Determine the [X, Y] coordinate at the center of the cell enclosing the given text.  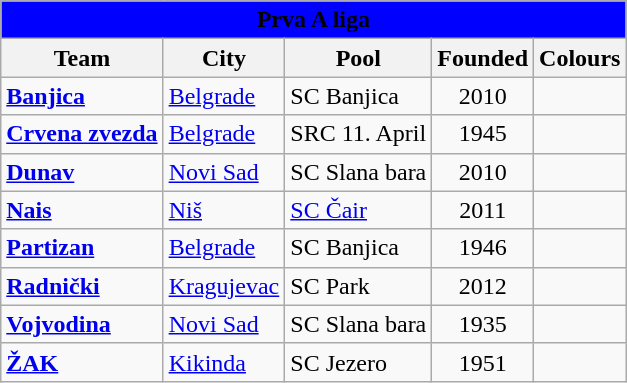
1945 [483, 134]
SC Čair [358, 210]
Founded [483, 58]
Dunav [82, 172]
SRC 11. April [358, 134]
1946 [483, 248]
1951 [483, 362]
Prva A liga [314, 20]
Vojvodina [82, 324]
City [224, 58]
Kragujevac [224, 286]
Crvena zvezda [82, 134]
1935 [483, 324]
Team [82, 58]
ŽAK [82, 362]
Radnički [82, 286]
Nais [82, 210]
Banjica [82, 96]
Pool [358, 58]
Niš [224, 210]
Kikinda [224, 362]
2011 [483, 210]
SC Park [358, 286]
2012 [483, 286]
Partizan [82, 248]
Colours [580, 58]
SC Jezero [358, 362]
